Identify which cell holds the provided text, then report its (x, y) central coordinate. 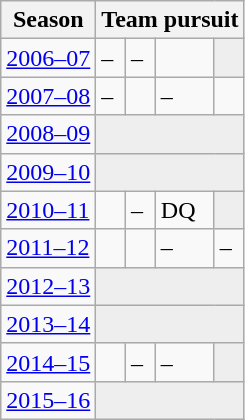
DQ (184, 210)
2012–13 (48, 286)
2006–07 (48, 58)
2013–14 (48, 324)
2008–09 (48, 134)
Team pursuit (170, 20)
2014–15 (48, 362)
2010–11 (48, 210)
2011–12 (48, 248)
2009–10 (48, 172)
Season (48, 20)
2015–16 (48, 400)
2007–08 (48, 96)
